Detect which cell encompasses the target text, then output its [X, Y] center coordinate. 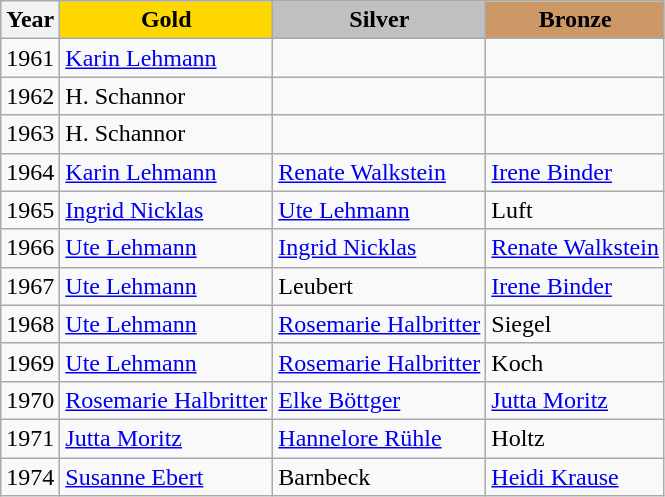
1969 [30, 362]
Susanne Ebert [166, 477]
Elke Böttger [380, 400]
Luft [576, 210]
1964 [30, 172]
Heidi Krause [576, 477]
1971 [30, 438]
1966 [30, 248]
Leubert [380, 286]
Siegel [576, 324]
Bronze [576, 20]
1965 [30, 210]
1974 [30, 477]
1961 [30, 58]
Year [30, 20]
1963 [30, 134]
Koch [576, 362]
Barnbeck [380, 477]
1962 [30, 96]
Gold [166, 20]
Holtz [576, 438]
1970 [30, 400]
Silver [380, 20]
Hannelore Rühle [380, 438]
1968 [30, 324]
1967 [30, 286]
